Provide the (x, y) coordinate of the cell's center where the given text is located.  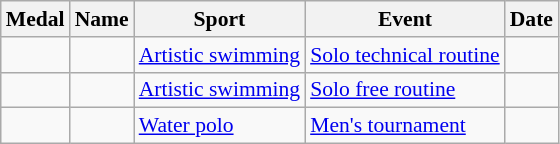
Men's tournament (405, 126)
Medal (36, 19)
Sport (220, 19)
Water polo (220, 126)
Solo technical routine (405, 55)
Date (532, 19)
Event (405, 19)
Name (102, 19)
Solo free routine (405, 90)
